Capture the cell that displays the provided text and extract its [x, y] central coordinate. 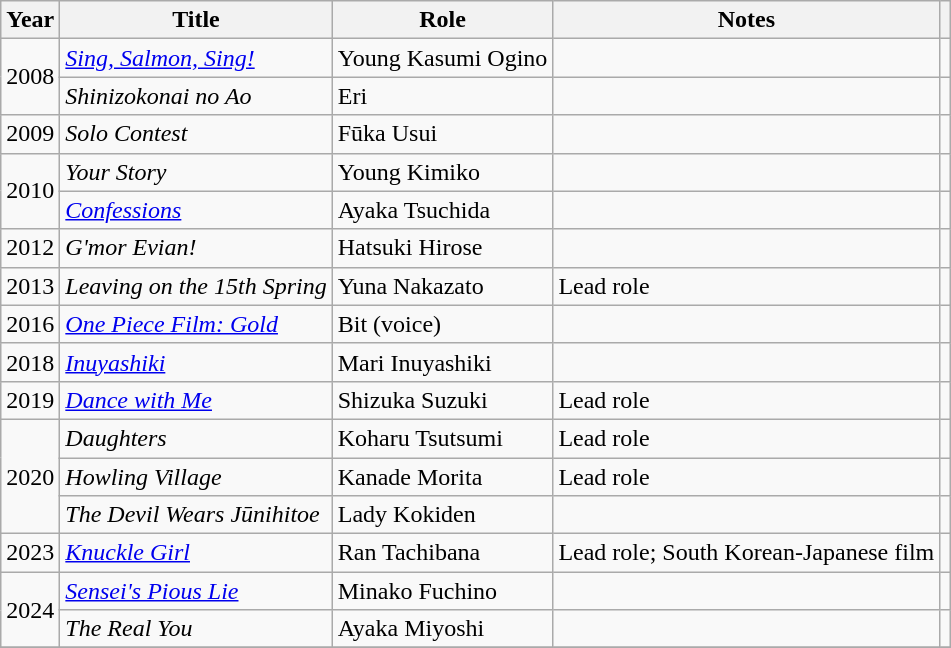
Leaving on the 15th Spring [196, 286]
Ran Tachibana [442, 553]
Inuyashiki [196, 362]
Howling Village [196, 477]
Lady Kokiden [442, 515]
Title [196, 20]
One Piece Film: Gold [196, 324]
Lead role; South Korean-Japanese film [746, 553]
Sensei's Pious Lie [196, 591]
Eri [442, 96]
2013 [30, 286]
Young Kasumi Ogino [442, 58]
Role [442, 20]
Confessions [196, 210]
Ayaka Tsuchida [442, 210]
Koharu Tsutsumi [442, 438]
Knuckle Girl [196, 553]
The Devil Wears Jūnihitoe [196, 515]
2008 [30, 77]
Year [30, 20]
2010 [30, 191]
2023 [30, 553]
2016 [30, 324]
Solo Contest [196, 134]
2024 [30, 610]
2019 [30, 400]
Bit (voice) [442, 324]
Sing, Salmon, Sing! [196, 58]
Young Kimiko [442, 172]
Shinizokonai no Ao [196, 96]
Notes [746, 20]
Ayaka Miyoshi [442, 629]
Dance with Me [196, 400]
Mari Inuyashiki [442, 362]
2018 [30, 362]
2020 [30, 476]
Hatsuki Hirose [442, 248]
G'mor Evian! [196, 248]
2012 [30, 248]
The Real You [196, 629]
Your Story [196, 172]
Kanade Morita [442, 477]
Shizuka Suzuki [442, 400]
Fūka Usui [442, 134]
2009 [30, 134]
Minako Fuchino [442, 591]
Yuna Nakazato [442, 286]
Daughters [196, 438]
